Detect which cell encompasses the target text, then output its [x, y] center coordinate. 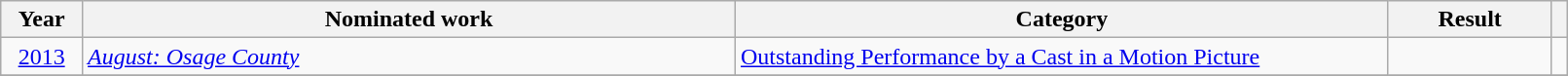
Year [42, 19]
Nominated work [409, 19]
Outstanding Performance by a Cast in a Motion Picture [1061, 57]
Result [1470, 19]
Category [1061, 19]
2013 [42, 57]
August: Osage County [409, 57]
